Detect which cell encompasses the target text, then output its (X, Y) center coordinate. 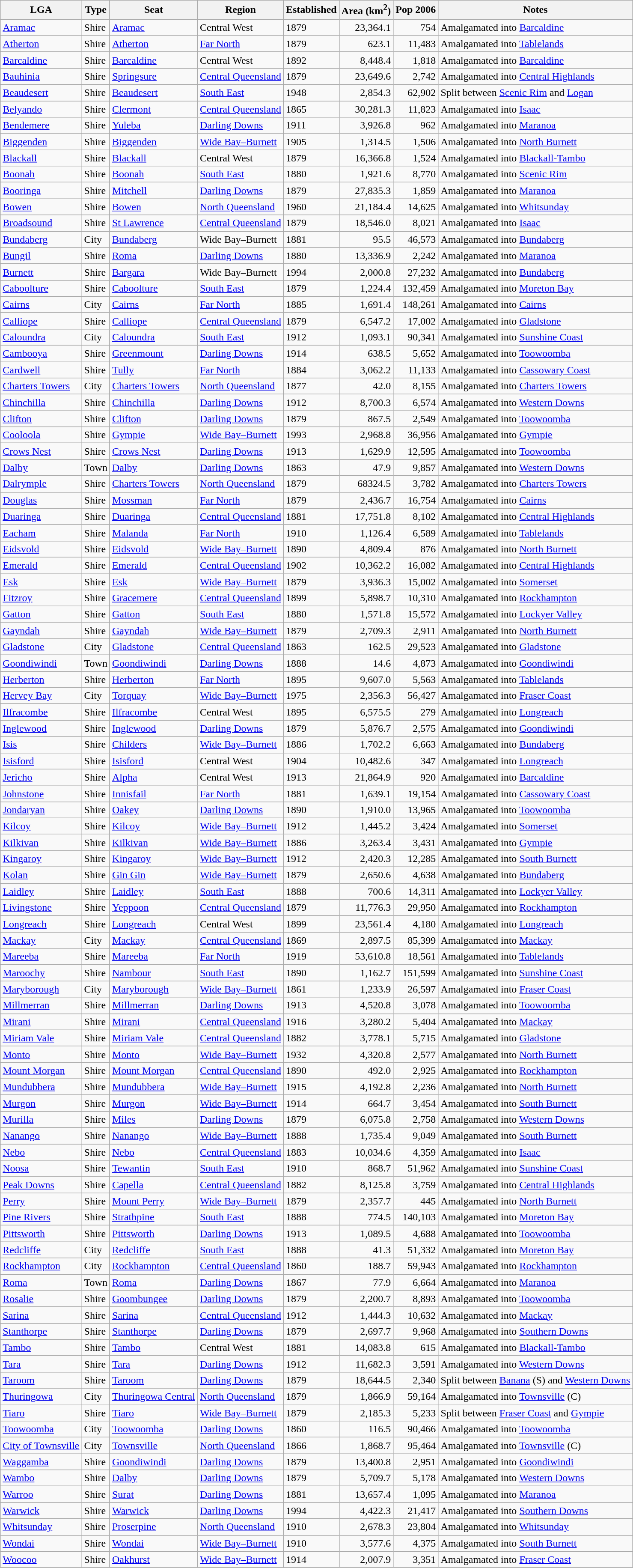
Innisfail (153, 793)
95.5 (366, 239)
Bendemere (41, 125)
Bargara (153, 272)
Bauhinia (41, 76)
116.5 (366, 1429)
Nambour (153, 973)
1892 (311, 60)
LGA (41, 10)
10,362.2 (366, 565)
Seat (153, 10)
11,133 (416, 370)
Springsure (153, 76)
36,956 (416, 435)
Surat (153, 1494)
14.6 (366, 663)
3,454 (416, 1103)
2,758 (416, 1119)
16,754 (416, 500)
Pine Rivers (41, 1217)
Type (96, 10)
27,232 (416, 272)
1,818 (416, 60)
1,868.7 (366, 1446)
3,759 (416, 1185)
2,925 (416, 1070)
1861 (311, 989)
1,691.4 (366, 304)
Goombungee (153, 1299)
279 (416, 712)
1,162.7 (366, 973)
21,184.4 (366, 207)
Clermont (153, 109)
1915 (311, 1087)
5,178 (416, 1478)
Jondaryan (41, 810)
Peak Downs (41, 1185)
13,657.4 (366, 1494)
962 (416, 125)
Notes (535, 10)
4,359 (416, 1152)
1877 (311, 386)
5,233 (416, 1413)
868.7 (366, 1169)
2,549 (416, 419)
754 (416, 27)
Oakhurst (153, 1559)
Bungil (41, 256)
4,192.8 (366, 1087)
5,709.7 (366, 1478)
Strathpine (153, 1217)
2,968.8 (366, 435)
Wambo (41, 1478)
10,310 (416, 598)
2,007.9 (366, 1559)
140,103 (416, 1217)
Area (km2) (366, 10)
23,804 (416, 1527)
1,314.5 (366, 142)
8,893 (416, 1299)
11,483 (416, 44)
5,876.7 (366, 728)
Broadsound (41, 223)
4,320.8 (366, 1054)
2,242 (416, 256)
1916 (311, 1022)
2,742 (416, 76)
6,547.2 (366, 321)
1,735.4 (366, 1136)
9,968 (416, 1331)
2,436.7 (366, 500)
Maroochy (41, 973)
1,444.3 (366, 1315)
13,965 (416, 810)
56,427 (416, 696)
Thuringowa Central (153, 1397)
1960 (311, 207)
11,682.3 (366, 1364)
700.6 (366, 891)
2,340 (416, 1380)
Yuleba (153, 125)
2,650.6 (366, 875)
2,697.7 (366, 1331)
1,629.9 (366, 451)
3,926.8 (366, 125)
1993 (311, 435)
9,607.0 (366, 680)
14,625 (416, 207)
St Lawrence (153, 223)
623.1 (366, 44)
2,185.3 (366, 1413)
Perry (41, 1201)
Mitchell (153, 191)
10,632 (416, 1315)
77.9 (366, 1282)
6,589 (416, 533)
4,688 (416, 1234)
42.0 (366, 386)
2,854.3 (366, 93)
2,911 (416, 631)
13,336.9 (366, 256)
11,823 (416, 109)
2,200.7 (366, 1299)
2,577 (416, 1054)
920 (416, 777)
11,776.3 (366, 908)
8,102 (416, 516)
9,049 (416, 1136)
1866 (311, 1446)
2,951 (416, 1462)
3,782 (416, 484)
23,364.1 (366, 27)
Greenmount (153, 354)
Split between Banana (S) and Western Downs (535, 1380)
2,420.3 (366, 859)
Tewantin (153, 1169)
Murilla (41, 1119)
90,341 (416, 337)
Whitsunday (41, 1527)
68324.5 (366, 484)
492.0 (366, 1070)
Malanda (153, 533)
1,524 (416, 158)
Townsville (153, 1446)
876 (416, 549)
10,034.6 (366, 1152)
664.7 (366, 1103)
6,664 (416, 1282)
29,523 (416, 647)
13,400.8 (366, 1462)
1911 (311, 125)
774.5 (366, 1217)
Childers (153, 745)
2,678.3 (366, 1527)
Gympie (153, 435)
Kolan (41, 875)
Capella (153, 1185)
30,281.3 (366, 109)
15,572 (416, 614)
90,466 (416, 1429)
6,575.5 (366, 712)
Split between Scenic Rim and Logan (535, 93)
1919 (311, 957)
1867 (311, 1282)
Established (311, 10)
51,962 (416, 1169)
132,459 (416, 288)
19,154 (416, 793)
1,224.4 (366, 288)
3,778.1 (366, 1038)
16,366.8 (366, 158)
Proserpine (153, 1527)
10,482.6 (366, 761)
1,702.2 (366, 745)
Pop 2006 (416, 10)
6,663 (416, 745)
1883 (311, 1152)
1,639.1 (366, 793)
5,898.7 (366, 598)
4,422.3 (366, 1511)
3,431 (416, 842)
4,520.8 (366, 1005)
638.5 (366, 354)
1,859 (416, 191)
17,751.8 (366, 516)
1,445.2 (366, 826)
23,561.4 (366, 924)
Oakey (153, 810)
Fitzroy (41, 598)
4,809.4 (366, 549)
85,399 (416, 940)
3,591 (416, 1364)
1975 (311, 696)
62,902 (416, 93)
4,180 (416, 924)
Tully (153, 370)
615 (416, 1347)
8,770 (416, 174)
3,078 (416, 1005)
8,448.4 (366, 60)
3,351 (416, 1559)
Hervey Bay (41, 696)
8,021 (416, 223)
Woocoo (41, 1559)
18,561 (416, 957)
Burnett (41, 272)
Cooloola (41, 435)
41.3 (366, 1250)
347 (416, 761)
Dalrymple (41, 484)
Isis (41, 745)
Booringa (41, 191)
27,835.3 (366, 191)
Yeppoon (153, 908)
Amalgamated into Scenic Rim (535, 174)
Eacham (41, 533)
95,464 (416, 1446)
Warroo (41, 1494)
8,700.3 (366, 402)
8,125.8 (366, 1185)
5,715 (416, 1038)
21,864.9 (366, 777)
1,093.1 (366, 337)
Douglas (41, 500)
Waggamba (41, 1462)
59,164 (416, 1397)
162.5 (366, 647)
1,095 (416, 1494)
867.5 (366, 419)
3,424 (416, 826)
Mount Perry (153, 1201)
1,910.0 (366, 810)
Gracemere (153, 598)
2,357.7 (366, 1201)
Rosalie (41, 1299)
17,002 (416, 321)
3,936.3 (366, 581)
59,943 (416, 1266)
12,285 (416, 859)
Miles (153, 1119)
148,261 (416, 304)
2,897.5 (366, 940)
1,506 (416, 142)
3,062.2 (366, 370)
26,597 (416, 989)
2,356.3 (366, 696)
Jericho (41, 777)
1948 (311, 93)
51,332 (416, 1250)
1869 (311, 940)
1,233.9 (366, 989)
6,075.8 (366, 1119)
5,563 (416, 680)
1904 (311, 761)
14,311 (416, 891)
5,652 (416, 354)
3,577.6 (366, 1543)
2,575 (416, 728)
Split between Fraser Coast and Gympie (535, 1413)
5,404 (416, 1022)
1884 (311, 370)
4,638 (416, 875)
46,573 (416, 239)
12,595 (416, 451)
Johnstone (41, 793)
2,236 (416, 1087)
1,866.9 (366, 1397)
3,280.2 (366, 1022)
8,155 (416, 386)
14,083.8 (366, 1347)
47.9 (366, 468)
3,263.4 (366, 842)
2,000.8 (366, 272)
1902 (311, 565)
4,375 (416, 1543)
Cardwell (41, 370)
Gin Gin (153, 875)
1905 (311, 142)
Region (241, 10)
Mossman (153, 500)
Cambooya (41, 354)
1865 (311, 109)
2,709.3 (366, 631)
1,571.8 (366, 614)
Torquay (153, 696)
9,857 (416, 468)
6,574 (416, 402)
23,649.6 (366, 76)
445 (416, 1201)
Belyando (41, 109)
Alpha (153, 777)
Livingstone (41, 908)
1932 (311, 1054)
1,921.6 (366, 174)
16,082 (416, 565)
Noosa (41, 1169)
18,644.5 (366, 1380)
1,126.4 (366, 533)
1,089.5 (366, 1234)
Thuringowa (41, 1397)
1885 (311, 304)
21,417 (416, 1511)
15,002 (416, 581)
188.7 (366, 1266)
4,873 (416, 663)
53,610.8 (366, 957)
151,599 (416, 973)
18,546.0 (366, 223)
City of Townsville (41, 1446)
29,950 (416, 908)
